For the text-containing cell, return its midpoint in (x, y) coordinate format. 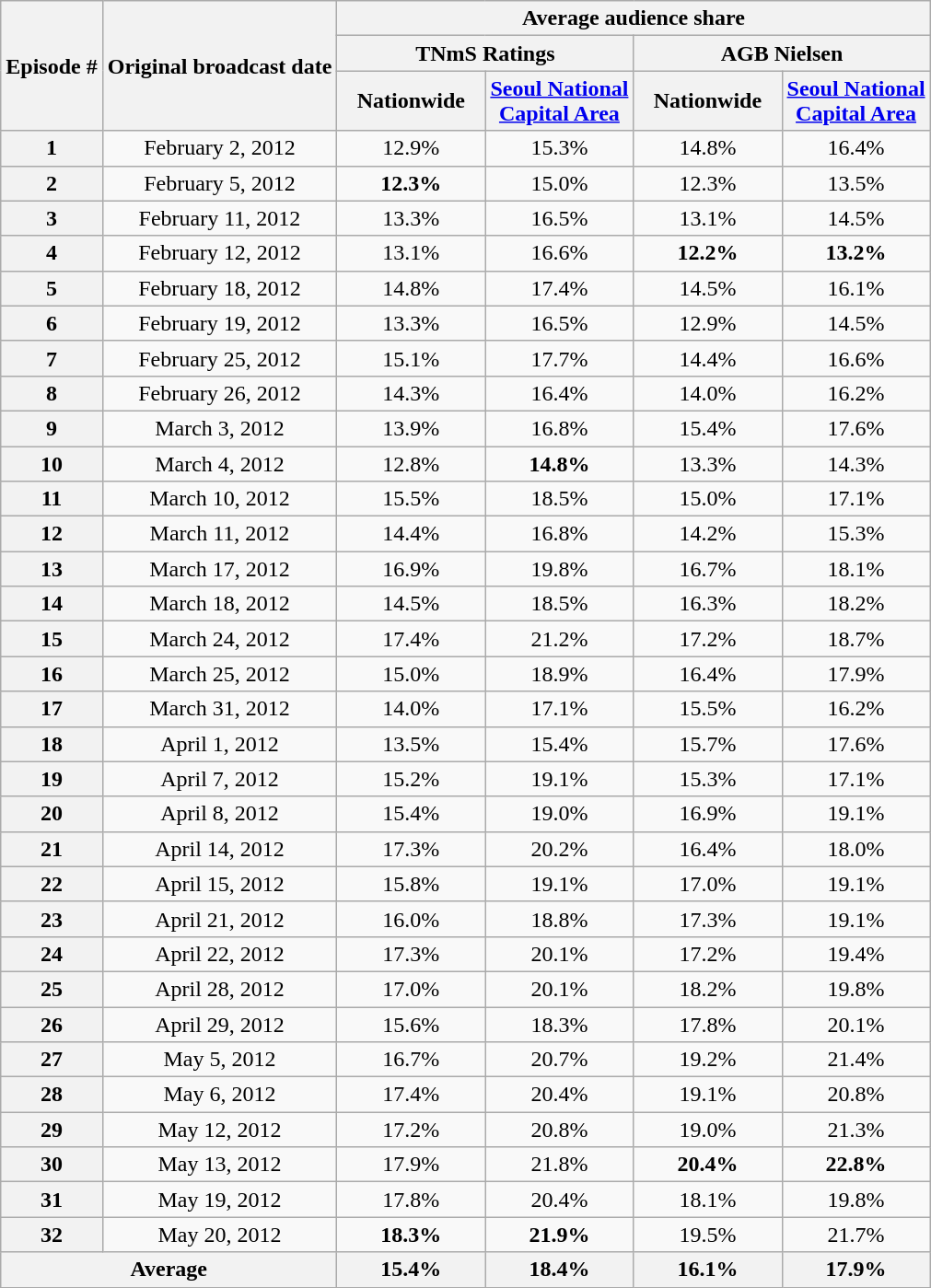
12.8% (411, 463)
May 6, 2012 (219, 1095)
19 (52, 779)
20.2% (560, 849)
March 11, 2012 (219, 534)
May 12, 2012 (219, 1130)
1 (52, 148)
21.2% (560, 639)
13 (52, 569)
May 19, 2012 (219, 1200)
22 (52, 884)
April 14, 2012 (219, 849)
15.7% (707, 744)
18.4% (560, 1270)
18.8% (560, 919)
31 (52, 1200)
8 (52, 393)
March 3, 2012 (219, 428)
Episode # (52, 66)
April 7, 2012 (219, 779)
20.7% (560, 1060)
February 18, 2012 (219, 288)
21 (52, 849)
February 2, 2012 (219, 148)
10 (52, 463)
15.8% (411, 884)
22.8% (856, 1165)
February 19, 2012 (219, 323)
26 (52, 1025)
March 10, 2012 (219, 499)
15.1% (411, 358)
20 (52, 814)
March 24, 2012 (219, 639)
March 18, 2012 (219, 604)
February 26, 2012 (219, 393)
21.7% (856, 1235)
May 13, 2012 (219, 1165)
21.9% (560, 1235)
April 15, 2012 (219, 884)
9 (52, 428)
11 (52, 499)
14 (52, 604)
AGB Nielsen (782, 53)
February 12, 2012 (219, 253)
February 25, 2012 (219, 358)
March 25, 2012 (219, 674)
14.2% (707, 534)
23 (52, 919)
19.5% (707, 1235)
18.9% (560, 674)
March 17, 2012 (219, 569)
32 (52, 1235)
27 (52, 1060)
29 (52, 1130)
Average audience share (634, 18)
April 21, 2012 (219, 919)
April 22, 2012 (219, 954)
April 29, 2012 (219, 1025)
March 4, 2012 (219, 463)
13.2% (856, 253)
30 (52, 1165)
28 (52, 1095)
21.3% (856, 1130)
15 (52, 639)
May 20, 2012 (219, 1235)
February 5, 2012 (219, 183)
19.4% (856, 954)
15.2% (411, 779)
2 (52, 183)
16.0% (411, 919)
April 28, 2012 (219, 989)
13.9% (411, 428)
17.7% (560, 358)
15.6% (411, 1025)
3 (52, 218)
18.7% (856, 639)
25 (52, 989)
6 (52, 323)
16 (52, 674)
21.8% (560, 1165)
4 (52, 253)
16.3% (707, 604)
February 11, 2012 (219, 218)
April 8, 2012 (219, 814)
May 5, 2012 (219, 1060)
5 (52, 288)
7 (52, 358)
18.0% (856, 849)
21.4% (856, 1060)
Original broadcast date (219, 66)
Average (169, 1270)
18 (52, 744)
12 (52, 534)
April 1, 2012 (219, 744)
12.2% (707, 253)
March 31, 2012 (219, 709)
17 (52, 709)
19.2% (707, 1060)
24 (52, 954)
TNmS Ratings (485, 53)
